Find where the given text appears and provide that cell's center as (x, y) coordinate. 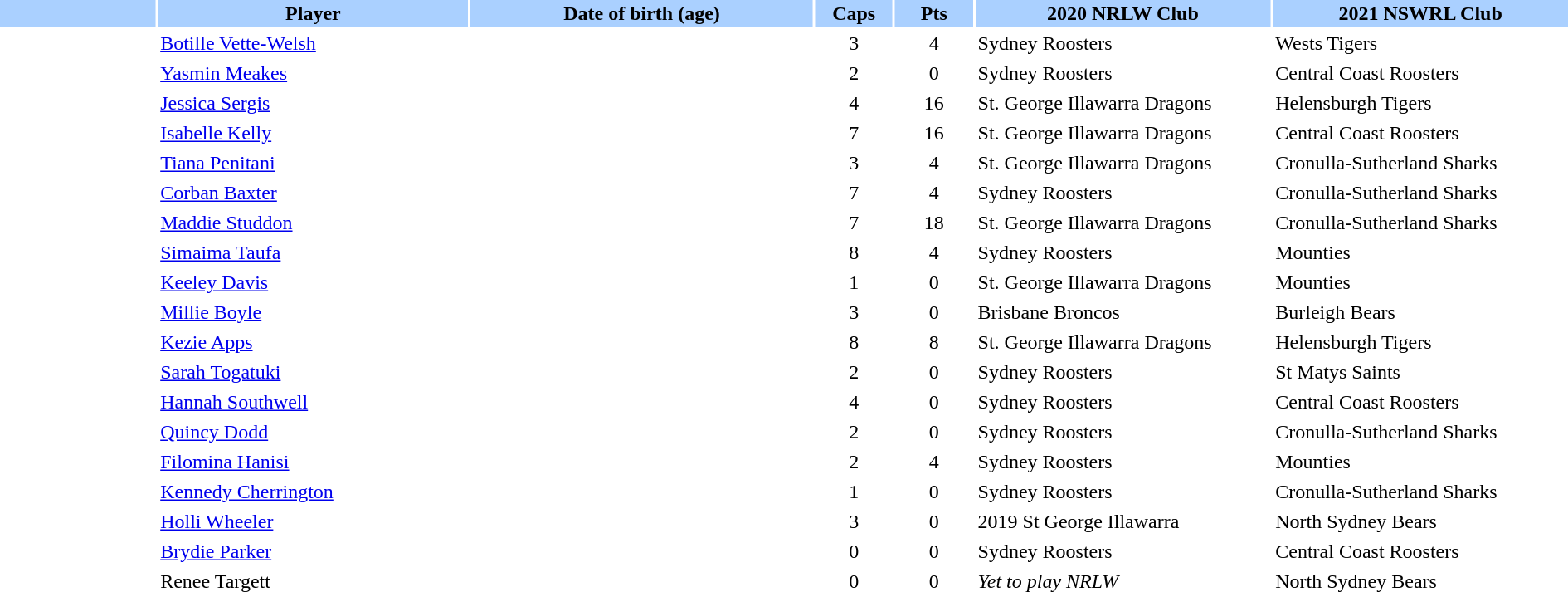
Jessica Sergis (313, 103)
Filomina Hanisi (313, 462)
Holli Wheeler (313, 521)
Botille Vette-Welsh (313, 43)
18 (934, 223)
Caps (854, 13)
North Sydney Bears (1420, 521)
Quincy Dodd (313, 432)
Brydie Parker (313, 551)
Tiana Penitani (313, 163)
Wests Tigers (1420, 43)
Kezie Apps (313, 342)
Millie Boyle (313, 312)
Brisbane Broncos (1123, 312)
Isabelle Kelly (313, 133)
Maddie Studdon (313, 223)
Keeley Davis (313, 282)
Player (313, 13)
Simaima Taufa (313, 252)
2021 NSWRL Club (1420, 13)
2020 NRLW Club (1123, 13)
Burleigh Bears (1420, 312)
2019 St George Illawarra (1123, 521)
Hannah Southwell (313, 402)
Date of birth (age) (642, 13)
Kennedy Cherrington (313, 492)
Yasmin Meakes (313, 73)
Pts (934, 13)
Sarah Togatuki (313, 372)
St Matys Saints (1420, 372)
Corban Baxter (313, 193)
